Locate the cell with the specified text and output its [x, y] center coordinate. 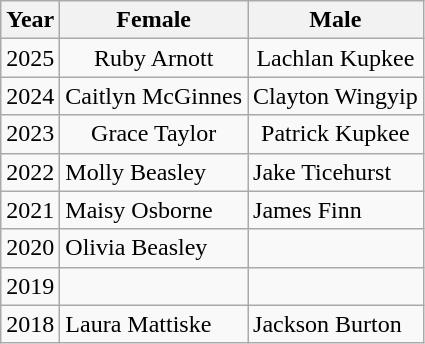
Jake Ticehurst [336, 172]
2022 [30, 172]
Maisy Osborne [154, 210]
Laura Mattiske [154, 324]
Caitlyn McGinnes [154, 96]
James Finn [336, 210]
Lachlan Kupkee [336, 58]
Grace Taylor [154, 134]
2025 [30, 58]
2018 [30, 324]
2023 [30, 134]
Clayton Wingyip [336, 96]
Female [154, 20]
Ruby Arnott [154, 58]
2021 [30, 210]
Male [336, 20]
Jackson Burton [336, 324]
Molly Beasley [154, 172]
2019 [30, 286]
Patrick Kupkee [336, 134]
Year [30, 20]
2024 [30, 96]
Olivia Beasley [154, 248]
2020 [30, 248]
